Identify which cell holds the provided text, then report its [X, Y] central coordinate. 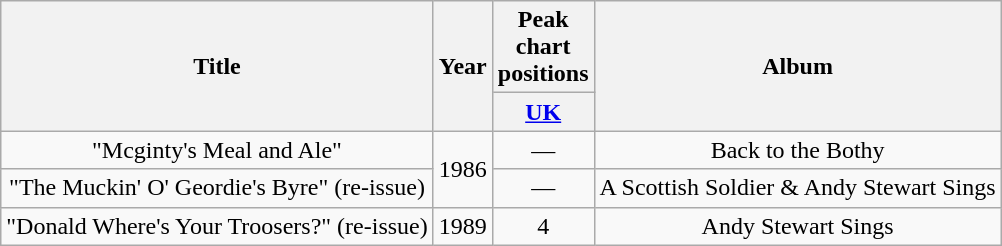
"Mcginty's Meal and Ale" [217, 150]
Album [798, 66]
Andy Stewart Sings [798, 226]
"The Muckin' O' Geordie's Byre" (re-issue) [217, 188]
1989 [462, 226]
UK [543, 112]
Title [217, 66]
1986 [462, 169]
4 [543, 226]
Year [462, 66]
A Scottish Soldier & Andy Stewart Sings [798, 188]
Peak chart positions [543, 47]
"Donald Where's Your Troosers?" (re-issue) [217, 226]
Back to the Bothy [798, 150]
